Return the (X, Y) coordinate for the center point of the cell that contains the specified text.  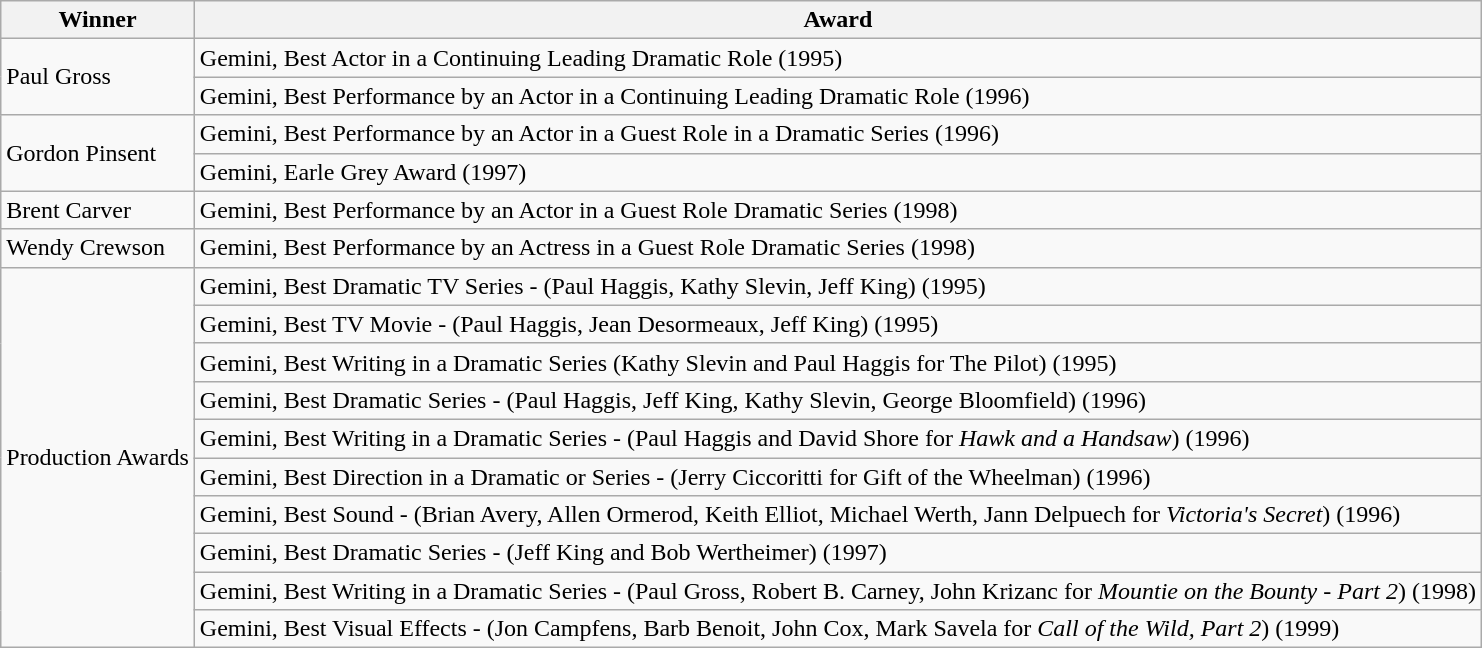
Award (838, 20)
Gemini, Best Actor in a Continuing Leading Dramatic Role (1995) (838, 58)
Gemini, Best Performance by an Actor in a Guest Role in a Dramatic Series (1996) (838, 134)
Production Awards (98, 458)
Gemini, Best Writing in a Dramatic Series - (Paul Gross, Robert B. Carney, John Krizanc for Mountie on the Bounty - Part 2) (1998) (838, 591)
Paul Gross (98, 77)
Gemini, Best Visual Effects - (Jon Campfens, Barb Benoit, John Cox, Mark Savela for Call of the Wild, Part 2) (1999) (838, 629)
Gemini, Best Direction in a Dramatic or Series - (Jerry Ciccoritti for Gift of the Wheelman) (1996) (838, 477)
Gemini, Best Dramatic Series - (Paul Haggis, Jeff King, Kathy Slevin, George Bloomfield) (1996) (838, 400)
Gemini, Best Performance by an Actress in a Guest Role Dramatic Series (1998) (838, 248)
Gordon Pinsent (98, 153)
Gemini, Best Performance by an Actor in a Continuing Leading Dramatic Role (1996) (838, 96)
Gemini, Best Writing in a Dramatic Series (Kathy Slevin and Paul Haggis for The Pilot) (1995) (838, 362)
Gemini, Best Performance by an Actor in a Guest Role Dramatic Series (1998) (838, 210)
Gemini, Earle Grey Award (1997) (838, 172)
Wendy Crewson (98, 248)
Winner (98, 20)
Gemini, Best Dramatic Series - (Jeff King and Bob Wertheimer) (1997) (838, 553)
Gemini, Best TV Movie - (Paul Haggis, Jean Desormeaux, Jeff King) (1995) (838, 324)
Gemini, Best Sound - (Brian Avery, Allen Ormerod, Keith Elliot, Michael Werth, Jann Delpuech for Victoria's Secret) (1996) (838, 515)
Gemini, Best Dramatic TV Series - (Paul Haggis, Kathy Slevin, Jeff King) (1995) (838, 286)
Brent Carver (98, 210)
Gemini, Best Writing in a Dramatic Series - (Paul Haggis and David Shore for Hawk and a Handsaw) (1996) (838, 438)
